From the cell containing the given text, extract its center point as [X, Y] coordinate. 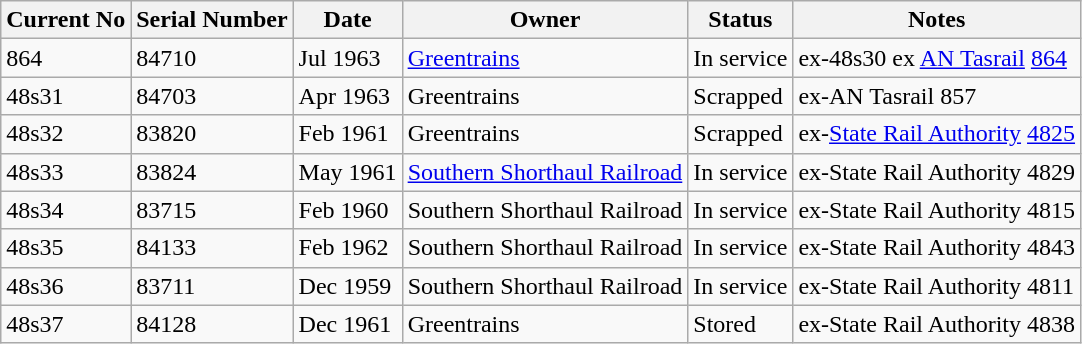
Stored [740, 324]
48s34 [66, 210]
84128 [212, 324]
48s31 [66, 96]
Jul 1963 [348, 58]
48s33 [66, 172]
ex-48s30 ex AN Tasrail 864 [937, 58]
Feb 1961 [348, 134]
84710 [212, 58]
83711 [212, 286]
Date [348, 20]
ex-State Rail Authority 4815 [937, 210]
83824 [212, 172]
Current No [66, 20]
Notes [937, 20]
84703 [212, 96]
Status [740, 20]
48s32 [66, 134]
May 1961 [348, 172]
48s35 [66, 248]
83715 [212, 210]
ex-AN Tasrail 857 [937, 96]
Apr 1963 [348, 96]
Dec 1961 [348, 324]
864 [66, 58]
ex-State Rail Authority 4843 [937, 248]
Feb 1960 [348, 210]
Owner [545, 20]
84133 [212, 248]
ex-State Rail Authority 4811 [937, 286]
ex-State Rail Authority 4829 [937, 172]
ex-State Rail Authority 4838 [937, 324]
Serial Number [212, 20]
Dec 1959 [348, 286]
48s36 [66, 286]
48s37 [66, 324]
Feb 1962 [348, 248]
ex-State Rail Authority 4825 [937, 134]
83820 [212, 134]
